Extract the [X, Y] coordinate from the center of the cell holding the provided text.  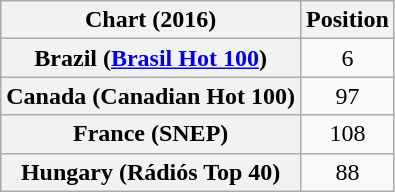
97 [348, 96]
6 [348, 58]
Chart (2016) [151, 20]
Brazil (Brasil Hot 100) [151, 58]
Position [348, 20]
France (SNEP) [151, 134]
Canada (Canadian Hot 100) [151, 96]
88 [348, 172]
Hungary (Rádiós Top 40) [151, 172]
108 [348, 134]
